Return the (X, Y) coordinate for the center point of the cell that contains the specified text.  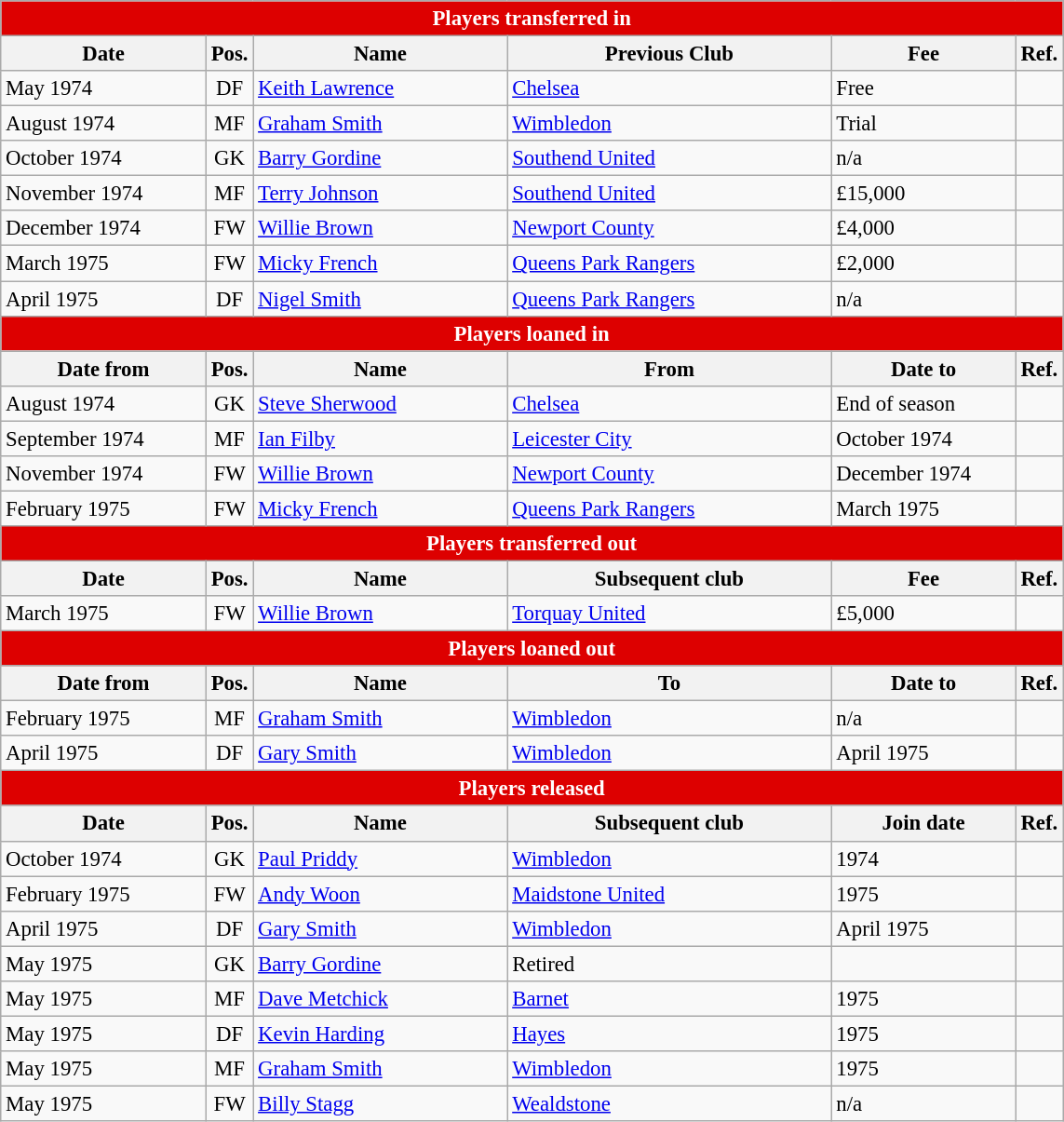
£5,000 (923, 614)
Andy Woon (380, 894)
Hayes (669, 1034)
Torquay United (669, 614)
£2,000 (923, 264)
Players transferred in (532, 19)
Maidstone United (669, 894)
Players loaned out (532, 649)
End of season (923, 403)
May 1974 (104, 88)
Free (923, 88)
Leicester City (669, 439)
Steve Sherwood (380, 403)
Kevin Harding (380, 1034)
1974 (923, 858)
Players transferred out (532, 544)
Previous Club (669, 54)
Ian Filby (380, 439)
Trial (923, 124)
£15,000 (923, 194)
£4,000 (923, 228)
Players released (532, 789)
Retired (669, 964)
Billy Stagg (380, 1103)
Wealdstone (669, 1103)
September 1974 (104, 439)
Dave Metchick (380, 999)
Players loaned in (532, 333)
Terry Johnson (380, 194)
Paul Priddy (380, 858)
Barnet (669, 999)
To (669, 683)
Join date (923, 824)
From (669, 369)
Nigel Smith (380, 299)
Keith Lawrence (380, 88)
